Search for the cell housing the specified text and yield its [X, Y] center coordinate. 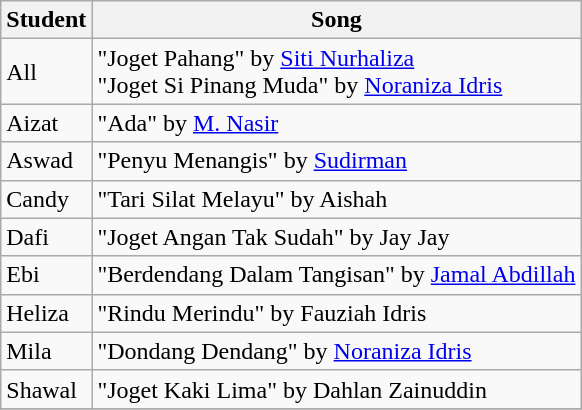
"Berdendang Dalam Tangisan" by Jamal Abdillah [336, 275]
Shawal [46, 389]
Aswad [46, 161]
All [46, 72]
Ebi [46, 275]
"Ada" by M. Nasir [336, 123]
Mila [46, 351]
"Joget Pahang" by Siti Nurhaliza "Joget Si Pinang Muda" by Noraniza Idris [336, 72]
"Dondang Dendang" by Noraniza Idris [336, 351]
Heliza [46, 313]
Song [336, 20]
Aizat [46, 123]
"Penyu Menangis" by Sudirman [336, 161]
Candy [46, 199]
Dafi [46, 237]
"Rindu Merindu" by Fauziah Idris [336, 313]
"Joget Kaki Lima" by Dahlan Zainuddin [336, 389]
"Tari Silat Melayu" by Aishah [336, 199]
"Joget Angan Tak Sudah" by Jay Jay [336, 237]
Student [46, 20]
